Pinpoint the cell where the given text exists, returning its (x, y) midpoint coordinate. 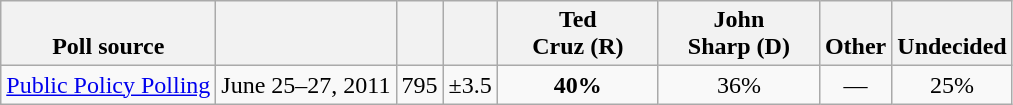
36% (738, 85)
TedCruz (R) (578, 34)
795 (420, 85)
Other (855, 34)
25% (952, 85)
Undecided (952, 34)
40% (578, 85)
Poll source (108, 34)
Public Policy Polling (108, 85)
June 25–27, 2011 (306, 85)
±3.5 (470, 85)
JohnSharp (D) (738, 34)
— (855, 85)
